Find where the given text appears and provide that cell's center as [X, Y] coordinate. 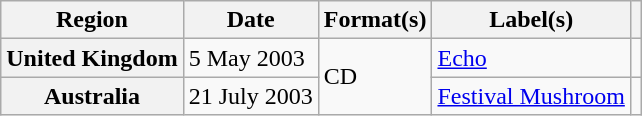
Echo [531, 58]
Format(s) [375, 20]
21 July 2003 [250, 96]
Australia [92, 96]
United Kingdom [92, 58]
Date [250, 20]
Region [92, 20]
Label(s) [531, 20]
Festival Mushroom [531, 96]
5 May 2003 [250, 58]
CD [375, 77]
